From the cell containing the given text, extract its center point as [x, y] coordinate. 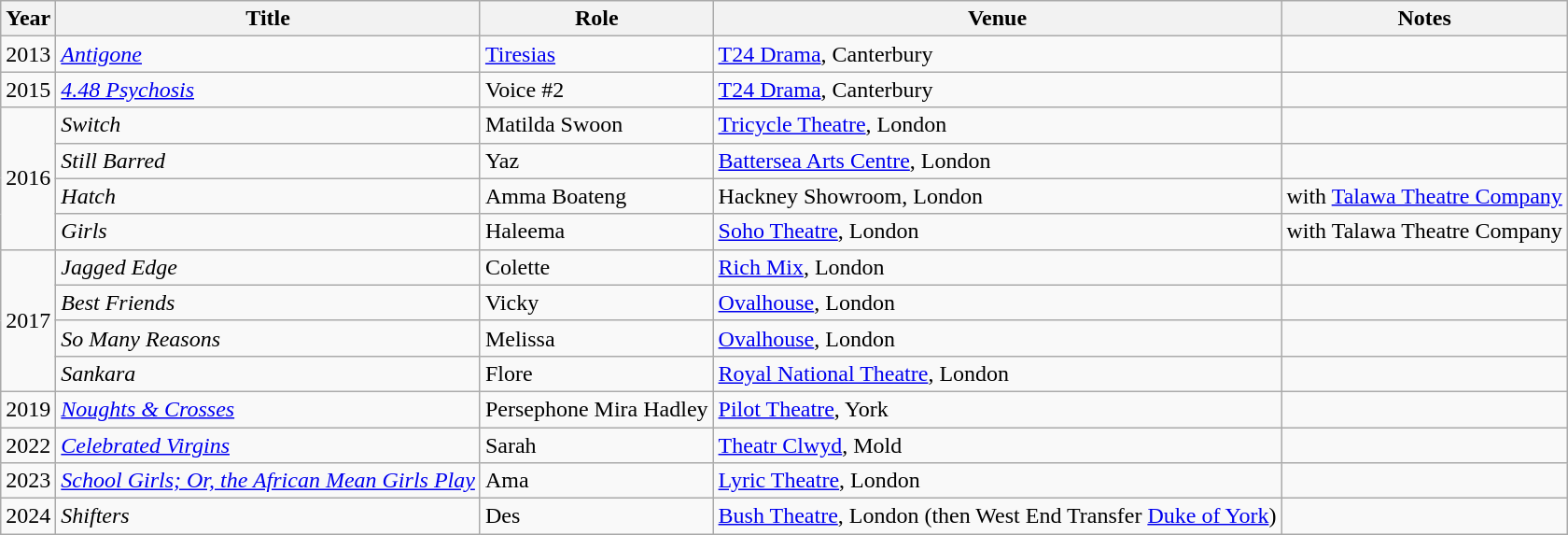
Noughts & Crosses [269, 409]
Rich Mix, London [997, 267]
Still Barred [269, 161]
Theatr Clwyd, Mold [997, 445]
Role [596, 19]
Tiresias [596, 54]
Persephone Mira Hadley [596, 409]
2023 [28, 481]
Girls [269, 232]
Notes [1424, 19]
Sarah [596, 445]
Shifters [269, 516]
Matilda Swoon [596, 125]
Pilot Theatre, York [997, 409]
Year [28, 19]
Tricycle Theatre, London [997, 125]
2022 [28, 445]
Des [596, 516]
Title [269, 19]
Melissa [596, 338]
Colette [596, 267]
Sankara [269, 373]
Antigone [269, 54]
Switch [269, 125]
Lyric Theatre, London [997, 481]
Battersea Arts Centre, London [997, 161]
Hatch [269, 196]
2016 [28, 178]
Jagged Edge [269, 267]
2015 [28, 90]
Venue [997, 19]
2013 [28, 54]
Bush Theatre, London (then West End Transfer Duke of York) [997, 516]
Hackney Showroom, London [997, 196]
So Many Reasons [269, 338]
Best Friends [269, 303]
4.48 Psychosis [269, 90]
Vicky [596, 303]
Haleema [596, 232]
Ama [596, 481]
Royal National Theatre, London [997, 373]
Amma Boateng [596, 196]
2024 [28, 516]
2017 [28, 320]
2019 [28, 409]
Voice #2 [596, 90]
School Girls; Or, the African Mean Girls Play [269, 481]
Celebrated Virgins [269, 445]
Yaz [596, 161]
Flore [596, 373]
Soho Theatre, London [997, 232]
